Return the [X, Y] coordinate for the center point of the cell that contains the specified text.  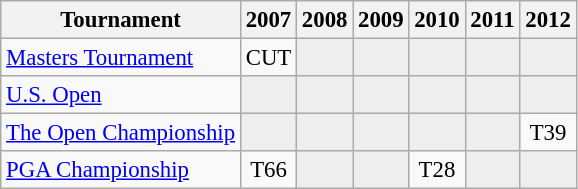
2009 [381, 20]
CUT [268, 58]
2008 [325, 20]
T28 [437, 170]
2007 [268, 20]
2010 [437, 20]
PGA Championship [121, 170]
T66 [268, 170]
T39 [548, 133]
2012 [548, 20]
U.S. Open [121, 95]
Masters Tournament [121, 58]
Tournament [121, 20]
2011 [492, 20]
The Open Championship [121, 133]
